Return the (X, Y) coordinate for the center point of the cell that contains the specified text.  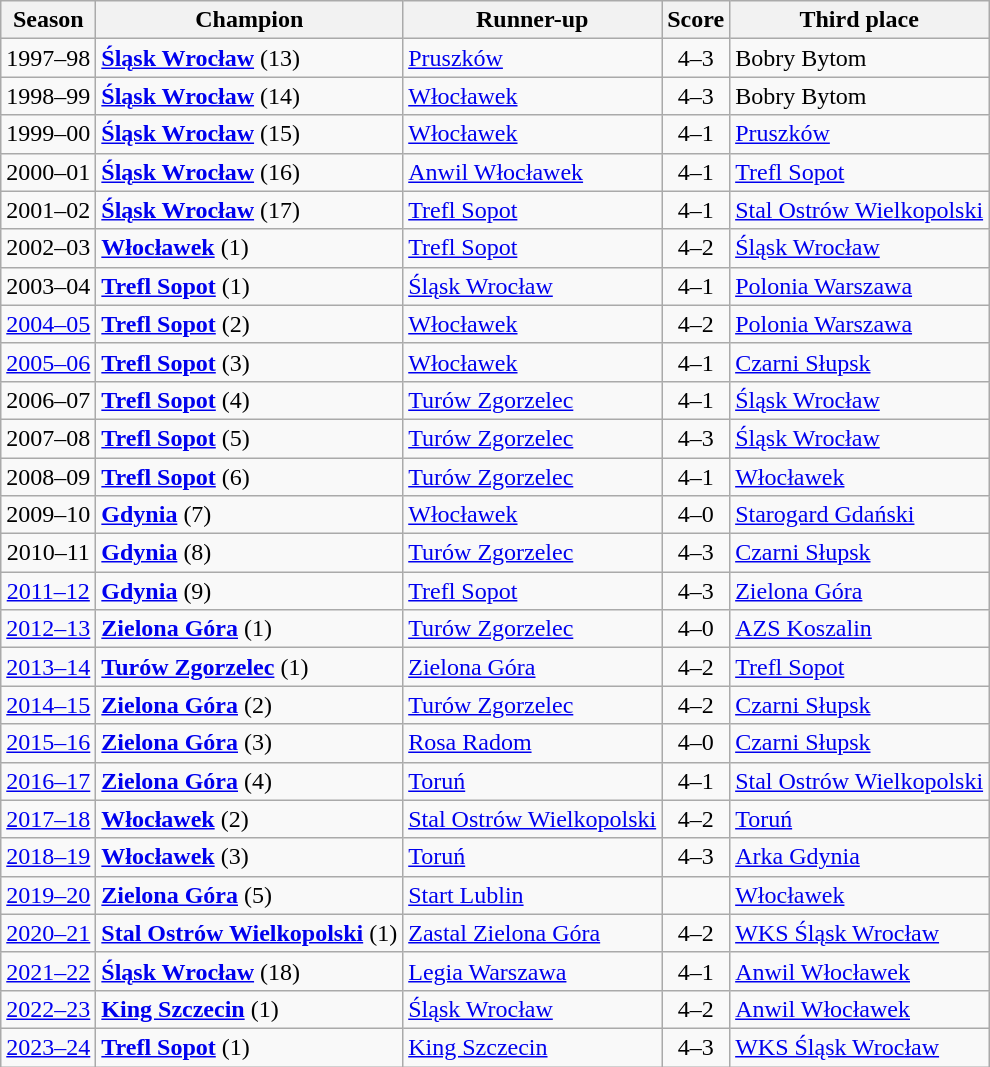
2005–06 (48, 362)
2008–09 (48, 477)
Trefl Sopot (2) (250, 324)
Third place (860, 20)
Trefl Sopot (4) (250, 400)
2004–05 (48, 324)
Włocławek (3) (250, 857)
Legia Warszawa (532, 971)
Zielona Góra (4) (250, 781)
2010–11 (48, 553)
King Szczecin (532, 1047)
2023–24 (48, 1047)
Zielona Góra (1) (250, 629)
2018–19 (48, 857)
Season (48, 20)
1998–99 (48, 96)
Śląsk Wrocław (15) (250, 134)
Śląsk Wrocław (16) (250, 172)
Gdynia (8) (250, 553)
AZS Koszalin (860, 629)
Champion (250, 20)
Gdynia (9) (250, 591)
Gdynia (7) (250, 515)
2014–15 (48, 705)
Włocławek (1) (250, 248)
2021–22 (48, 971)
2006–07 (48, 400)
Starogard Gdański (860, 515)
King Szczecin (1) (250, 1009)
2012–13 (48, 629)
2000–01 (48, 172)
2017–18 (48, 819)
2013–14 (48, 667)
2007–08 (48, 438)
2009–10 (48, 515)
Stal Ostrów Wielkopolski (1) (250, 933)
2002–03 (48, 248)
2022–23 (48, 1009)
Śląsk Wrocław (18) (250, 971)
Trefl Sopot (5) (250, 438)
2003–04 (48, 286)
Śląsk Wrocław (17) (250, 210)
Arka Gdynia (860, 857)
Start Lublin (532, 895)
1997–98 (48, 58)
Score (696, 20)
2015–16 (48, 743)
Zielona Góra (5) (250, 895)
2011–12 (48, 591)
Włocławek (2) (250, 819)
Trefl Sopot (6) (250, 477)
Trefl Sopot (3) (250, 362)
2001–02 (48, 210)
Zastal Zielona Góra (532, 933)
2020–21 (48, 933)
2016–17 (48, 781)
Rosa Radom (532, 743)
Runner-up (532, 20)
Zielona Góra (2) (250, 705)
1999–00 (48, 134)
2019–20 (48, 895)
Śląsk Wrocław (14) (250, 96)
Turów Zgorzelec (1) (250, 667)
Zielona Góra (3) (250, 743)
Śląsk Wrocław (13) (250, 58)
